Scan for the cell matching the given text and deliver its (x, y) coordinate at center. 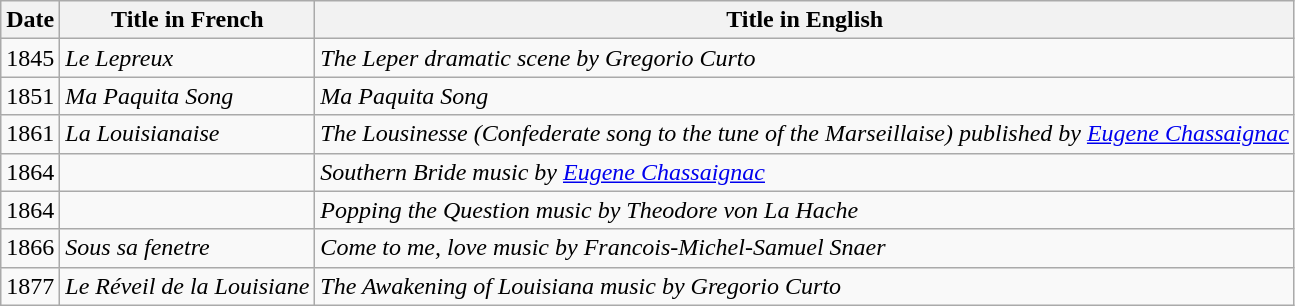
Come to me, love music by Francois-Michel-Samuel Snaer (805, 248)
1866 (30, 248)
Title in French (188, 20)
Sous sa fenetre (188, 248)
The Lousinesse (Confederate song to the tune of the Marseillaise) published by Eugene Chassaignac (805, 134)
1851 (30, 96)
Date (30, 20)
La Louisianaise (188, 134)
Title in English (805, 20)
1877 (30, 286)
1845 (30, 58)
1861 (30, 134)
Le Réveil de la Louisiane (188, 286)
Southern Bride music by Eugene Chassaignac (805, 172)
The Awakening of Louisiana music by Gregorio Curto (805, 286)
The Leper dramatic scene by Gregorio Curto (805, 58)
Popping the Question music by Theodore von La Hache (805, 210)
Le Lepreux (188, 58)
